Extract the (x, y) coordinate from the center of the cell holding the provided text.  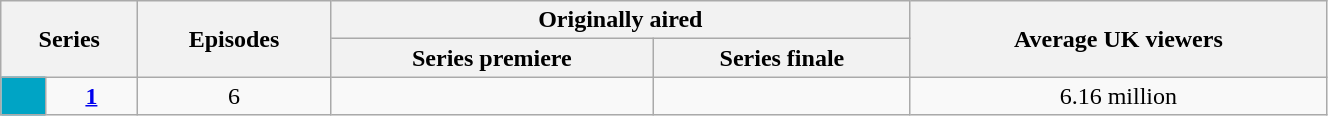
6.16 million (1118, 96)
Series premiere (492, 58)
1 (92, 96)
Originally aired (620, 20)
Average UK viewers (1118, 39)
Series finale (782, 58)
Episodes (234, 39)
6 (234, 96)
Series (70, 39)
